Search for the cell housing the specified text and yield its [X, Y] center coordinate. 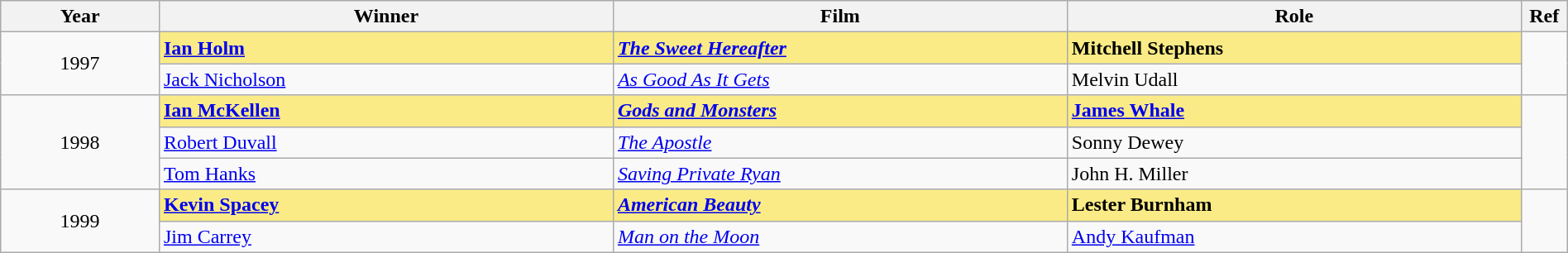
Role [1293, 17]
Lester Burnham [1293, 205]
The Sweet Hereafter [840, 48]
John H. Miller [1293, 174]
1997 [80, 64]
Year [80, 17]
Jack Nicholson [385, 79]
Sonny Dewey [1293, 142]
1999 [80, 221]
Winner [385, 17]
Ian Holm [385, 48]
Ref [1544, 17]
The Apostle [840, 142]
Melvin Udall [1293, 79]
Film [840, 17]
1998 [80, 142]
Gods and Monsters [840, 111]
Kevin Spacey [385, 205]
Mitchell Stephens [1293, 48]
Robert Duvall [385, 142]
James Whale [1293, 111]
Andy Kaufman [1293, 236]
American Beauty [840, 205]
Saving Private Ryan [840, 174]
Ian McKellen [385, 111]
Tom Hanks [385, 174]
As Good As It Gets [840, 79]
Man on the Moon [840, 236]
Jim Carrey [385, 236]
